Pinpoint the cell where the given text exists, returning its (x, y) midpoint coordinate. 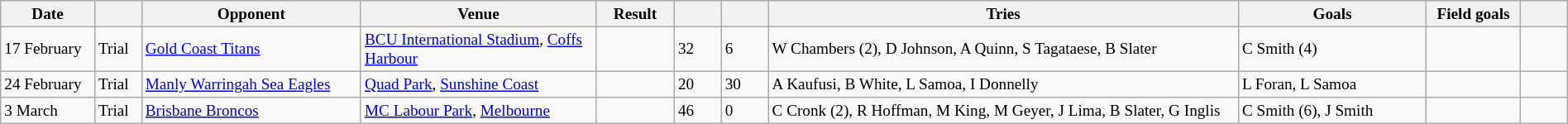
Brisbane Broncos (251, 111)
Field goals (1474, 14)
3 March (48, 111)
20 (698, 84)
BCU International Stadium, Coffs Harbour (478, 49)
32 (698, 49)
Result (635, 14)
24 February (48, 84)
C Smith (6), J Smith (1331, 111)
A Kaufusi, B White, L Samoa, I Donnelly (1003, 84)
Manly Warringah Sea Eagles (251, 84)
0 (744, 111)
C Smith (4) (1331, 49)
Quad Park, Sunshine Coast (478, 84)
Goals (1331, 14)
30 (744, 84)
Opponent (251, 14)
C Cronk (2), R Hoffman, M King, M Geyer, J Lima, B Slater, G Inglis (1003, 111)
W Chambers (2), D Johnson, A Quinn, S Tagataese, B Slater (1003, 49)
Venue (478, 14)
L Foran, L Samoa (1331, 84)
6 (744, 49)
Gold Coast Titans (251, 49)
Tries (1003, 14)
Date (48, 14)
46 (698, 111)
17 February (48, 49)
MC Labour Park, Melbourne (478, 111)
